Search for the cell housing the specified text and yield its (X, Y) center coordinate. 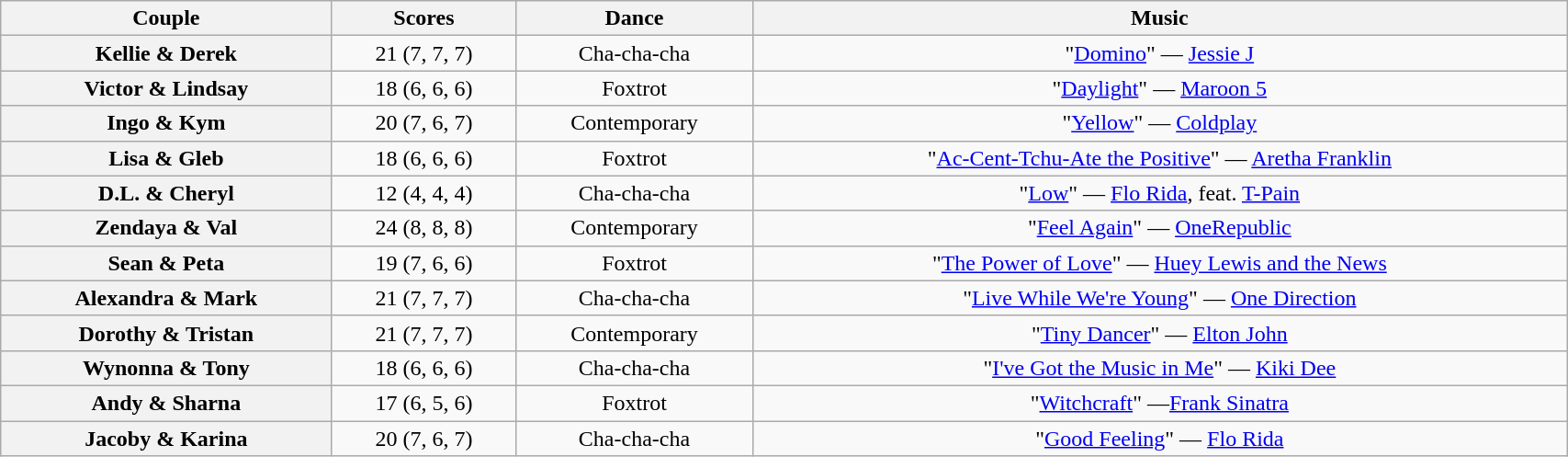
"Ac-Cent-Tchu-Ate the Positive" — Aretha Franklin (1159, 158)
12 (4, 4, 4) (424, 193)
Couple (166, 18)
Lisa & Gleb (166, 158)
"The Power of Love" — Huey Lewis and the News (1159, 263)
"Daylight" — Maroon 5 (1159, 88)
"Feel Again" — OneRepublic (1159, 228)
Andy & Sharna (166, 403)
Jacoby & Karina (166, 439)
Scores (424, 18)
Zendaya & Val (166, 228)
"Live While We're Young" — One Direction (1159, 298)
"Low" — Flo Rida, feat. T-Pain (1159, 193)
Victor & Lindsay (166, 88)
17 (6, 5, 6) (424, 403)
19 (7, 6, 6) (424, 263)
Kellie & Derek (166, 53)
"Tiny Dancer" — Elton John (1159, 333)
"Witchcraft" —Frank Sinatra (1159, 403)
Sean & Peta (166, 263)
Dance (634, 18)
Music (1159, 18)
Alexandra & Mark (166, 298)
"I've Got the Music in Me" — Kiki Dee (1159, 368)
"Yellow" — Coldplay (1159, 123)
D.L. & Cheryl (166, 193)
Ingo & Kym (166, 123)
Dorothy & Tristan (166, 333)
"Good Feeling" — Flo Rida (1159, 439)
Wynonna & Tony (166, 368)
24 (8, 8, 8) (424, 228)
"Domino" — Jessie J (1159, 53)
